Find where the given text appears and provide that cell's center as [x, y] coordinate. 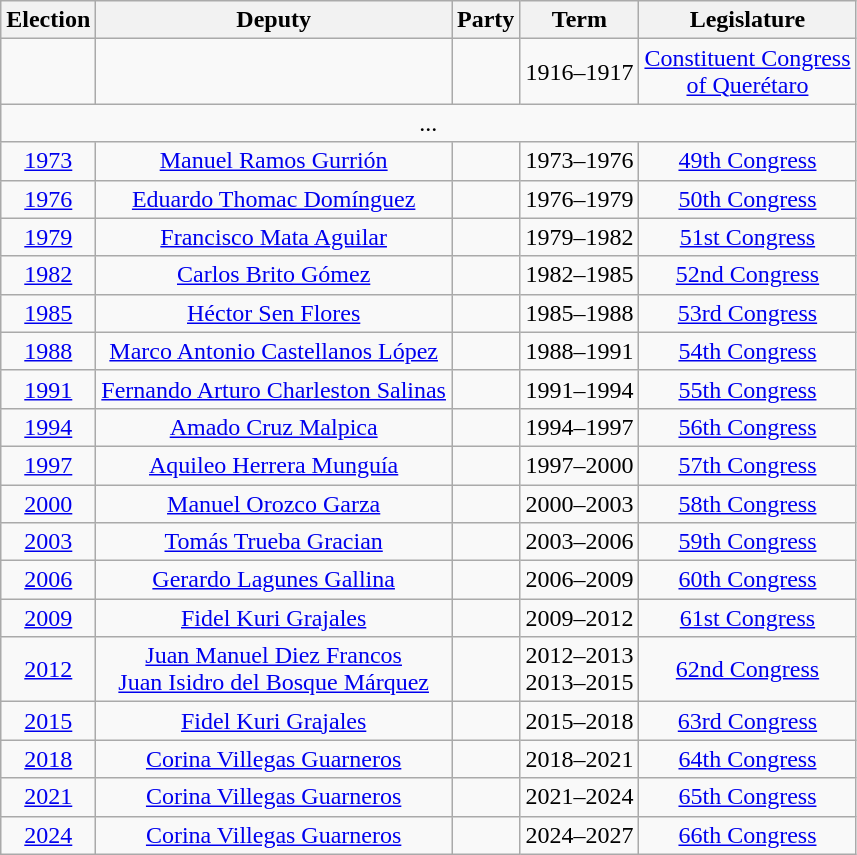
2009–2012 [580, 618]
1994–1997 [580, 427]
2000 [48, 503]
53rd Congress [748, 313]
Fernando Arturo Charleston Salinas [274, 389]
64th Congress [748, 759]
54th Congress [748, 351]
59th Congress [748, 542]
Legislature [748, 20]
Manuel Ramos Gurrión [274, 161]
2024–2027 [580, 835]
Marco Antonio Castellanos López [274, 351]
2021 [48, 797]
Gerardo Lagunes Gallina [274, 580]
Eduardo Thomac Domínguez [274, 199]
1973 [48, 161]
2003–2006 [580, 542]
2006 [48, 580]
1991 [48, 389]
49th Congress [748, 161]
65th Congress [748, 797]
Francisco Mata Aguilar [274, 237]
1994 [48, 427]
Tomás Trueba Gracian [274, 542]
1997 [48, 465]
1988–1991 [580, 351]
2021–2024 [580, 797]
1916–1917 [580, 72]
2009 [48, 618]
2018 [48, 759]
60th Congress [748, 580]
66th Congress [748, 835]
1982–1985 [580, 275]
2018–2021 [580, 759]
Juan Manuel Diez FrancosJuan Isidro del Bosque Márquez [274, 670]
Héctor Sen Flores [274, 313]
2012–20132013–2015 [580, 670]
2024 [48, 835]
52nd Congress [748, 275]
Manuel Orozco Garza [274, 503]
2000–2003 [580, 503]
57th Congress [748, 465]
Aquileo Herrera Munguía [274, 465]
Party [486, 20]
50th Congress [748, 199]
58th Congress [748, 503]
56th Congress [748, 427]
1988 [48, 351]
1973–1976 [580, 161]
Carlos Brito Gómez [274, 275]
Election [48, 20]
1976 [48, 199]
1979–1982 [580, 237]
Constituent Congressof Querétaro [748, 72]
1985 [48, 313]
1985–1988 [580, 313]
2015 [48, 721]
1979 [48, 237]
51st Congress [748, 237]
Amado Cruz Malpica [274, 427]
Term [580, 20]
1976–1979 [580, 199]
2015–2018 [580, 721]
2003 [48, 542]
2006–2009 [580, 580]
63rd Congress [748, 721]
2012 [48, 670]
1991–1994 [580, 389]
62nd Congress [748, 670]
Deputy [274, 20]
1982 [48, 275]
1997–2000 [580, 465]
... [428, 123]
61st Congress [748, 618]
55th Congress [748, 389]
